Search for the cell housing the specified text and yield its (X, Y) center coordinate. 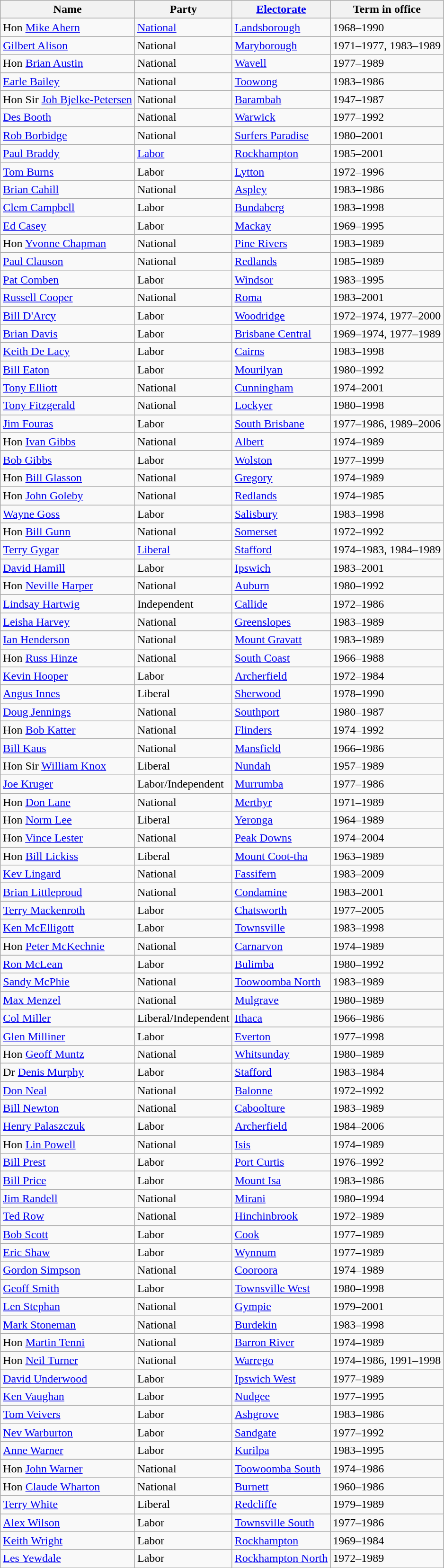
Independent (183, 604)
Hon Claude Wharton (68, 1487)
Kev Lingard (68, 874)
1974–2001 (387, 388)
Gregory (281, 478)
1957–1989 (387, 766)
Hon Bob Katter (68, 730)
Toowoomba South (281, 1469)
Keith Wright (68, 1541)
Eric Shaw (68, 1252)
Isis (281, 1144)
1976–1992 (387, 1162)
David Hamill (68, 568)
Somerset (281, 532)
Lindsay Hartwig (68, 604)
Hon Don Lane (68, 802)
Sandgate (281, 1433)
Hon Martin Tenni (68, 1342)
Ithaca (281, 1018)
Labor/Independent (183, 784)
Hon Bill Lickiss (68, 856)
Greenslopes (281, 622)
Bundaberg (281, 207)
Brian Davis (68, 334)
Pat Comben (68, 280)
Mount Isa (281, 1180)
Lytton (281, 171)
Cairns (281, 352)
1977–1995 (387, 1397)
Jim Fouras (68, 424)
Electorate (281, 9)
Alex Wilson (68, 1523)
Joe Kruger (68, 784)
1980–1994 (387, 1198)
Hon Russ Hinze (68, 658)
Gilbert Alison (68, 45)
Hon John Warner (68, 1469)
Bulimba (281, 964)
Les Yewdale (68, 1559)
Hon Ivan Gibbs (68, 442)
Wynnum (281, 1252)
Southport (281, 712)
Callide (281, 604)
1969–1974, 1977–1989 (387, 334)
Terry White (68, 1505)
Aspley (281, 189)
1974–2004 (387, 838)
Bill Price (68, 1180)
Everton (281, 1036)
1947–1987 (387, 99)
Ron McLean (68, 964)
Hon Sir Joh Bjelke-Petersen (68, 99)
Len Stephan (68, 1306)
Surfers Paradise (281, 135)
Bill Prest (68, 1162)
Hon Vince Lester (68, 838)
Barambah (281, 99)
Hon Yvonne Chapman (68, 244)
Hon Bill Glasson (68, 478)
Burdekin (281, 1324)
Toowoomba North (281, 982)
Terry Gygar (68, 550)
Warrego (281, 1360)
Bill Kaus (68, 748)
Earle Bailey (68, 81)
Caboolture (281, 1108)
1980–1987 (387, 712)
Maryborough (281, 45)
Wayne Goss (68, 514)
Jim Randell (68, 1198)
Hon Sir William Knox (68, 766)
1964–1989 (387, 820)
Cook (281, 1234)
Hon John Goleby (68, 496)
Russell Cooper (68, 298)
1971–1977, 1983–1989 (387, 45)
1979–2001 (387, 1306)
David Underwood (68, 1379)
Barron River (281, 1342)
Wolston (281, 460)
Burnett (281, 1487)
Party (183, 9)
Gordon Simpson (68, 1270)
Geoff Smith (68, 1288)
Sherwood (281, 694)
Kevin Hooper (68, 676)
1985–1989 (387, 262)
Hon Mike Ahern (68, 27)
1969–1995 (387, 226)
Ken Vaughan (68, 1397)
1985–2001 (387, 153)
Ipswich West (281, 1379)
1977–1999 (387, 460)
Toowong (281, 81)
Cunningham (281, 388)
Nudgee (281, 1397)
Hon Bill Gunn (68, 532)
1971–1989 (387, 802)
Tom Burns (68, 171)
Peak Downs (281, 838)
Woodridge (281, 316)
Leisha Harvey (68, 622)
Cooroora (281, 1270)
1974–1992 (387, 730)
1974–1986, 1991–1998 (387, 1360)
Tom Veivers (68, 1415)
Lockyer (281, 406)
1977–1986, 1989–2006 (387, 424)
Townsville South (281, 1523)
Paul Clauson (68, 262)
Chatsworth (281, 910)
Landsborough (281, 27)
Term in office (387, 9)
Pine Rivers (281, 244)
Brian Cahill (68, 189)
Mulgrave (281, 1000)
Don Neal (68, 1090)
Hon Neil Turner (68, 1360)
Mourilyan (281, 370)
Hon Lin Powell (68, 1144)
Tony Fitzgerald (68, 406)
Anne Warner (68, 1451)
1974–1983, 1984–1989 (387, 550)
Ipswich (281, 568)
South Brisbane (281, 424)
Nev Warburton (68, 1433)
Townsville (281, 928)
Whitsunday (281, 1054)
1983–1984 (387, 1072)
1977–1998 (387, 1036)
Liberal/Independent (183, 1018)
Balonne (281, 1090)
Hon Geoff Muntz (68, 1054)
Paul Braddy (68, 153)
Hon Norm Lee (68, 820)
Yeronga (281, 820)
Bill D'Arcy (68, 316)
Name (68, 9)
Mackay (281, 226)
Bob Scott (68, 1234)
Gympie (281, 1306)
Angus Innes (68, 694)
Mount Coot-tha (281, 856)
Carnarvon (281, 946)
Ken McElligott (68, 928)
Hon Brian Austin (68, 63)
Brian Littleproud (68, 892)
1980–2001 (387, 135)
1979–1989 (387, 1505)
Kurilpa (281, 1451)
Windsor (281, 280)
1969–1984 (387, 1541)
Condamine (281, 892)
Max Menzel (68, 1000)
Sandy McPhie (68, 982)
Dr Denis Murphy (68, 1072)
Bob Gibbs (68, 460)
Albert (281, 442)
1960–1986 (387, 1487)
1978–1990 (387, 694)
Warwick (281, 117)
1984–2006 (387, 1126)
Rob Borbidge (68, 135)
Bill Eaton (68, 370)
South Coast (281, 658)
1972–1986 (387, 604)
Wavell (281, 63)
Salisbury (281, 514)
Ted Row (68, 1216)
Port Curtis (281, 1162)
Nundah (281, 766)
1972–1974, 1977–2000 (387, 316)
Rockhampton North (281, 1559)
Des Booth (68, 117)
Keith De Lacy (68, 352)
Glen Milliner (68, 1036)
Flinders (281, 730)
Ed Casey (68, 226)
1972–1996 (387, 171)
Hinchinbrook (281, 1216)
Fassifern (281, 874)
Mount Gravatt (281, 640)
Mirani (281, 1198)
Brisbane Central (281, 334)
Tony Elliott (68, 388)
1972–1984 (387, 676)
Ian Henderson (68, 640)
Ashgrove (281, 1415)
Mark Stoneman (68, 1324)
1974–1985 (387, 496)
Terry Mackenroth (68, 910)
Auburn (281, 586)
1968–1990 (387, 27)
Hon Neville Harper (68, 586)
1977–2005 (387, 910)
1974–1986 (387, 1469)
1963–1989 (387, 856)
Murrumba (281, 784)
Mansfield (281, 748)
Hon Peter McKechnie (68, 946)
Henry Palaszczuk (68, 1126)
1966–1988 (387, 658)
Doug Jennings (68, 712)
Clem Campbell (68, 207)
Col Miller (68, 1018)
Redcliffe (281, 1505)
Townsville West (281, 1288)
Merthyr (281, 802)
Bill Newton (68, 1108)
Roma (281, 298)
1983–2009 (387, 874)
